From the cell containing the given text, extract its center point as [x, y] coordinate. 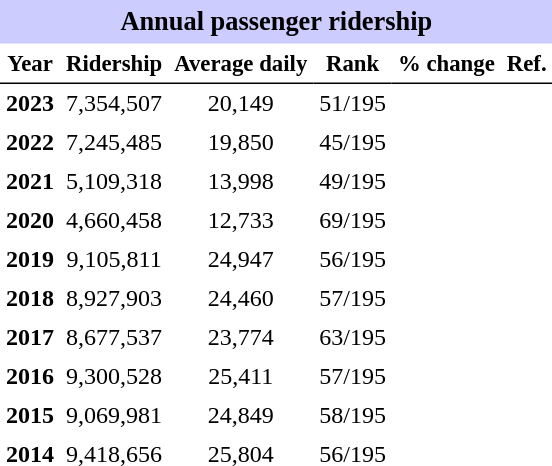
7,245,485 [114, 142]
20,149 [240, 104]
9,069,981 [114, 416]
49/195 [352, 182]
25,411 [240, 376]
Average daily [240, 64]
12,733 [240, 220]
9,105,811 [114, 260]
24,947 [240, 260]
56/195 [352, 260]
63/195 [352, 338]
51/195 [352, 104]
58/195 [352, 416]
8,927,903 [114, 298]
24,849 [240, 416]
7,354,507 [114, 104]
2018 [30, 298]
9,300,528 [114, 376]
13,998 [240, 182]
2020 [30, 220]
Rank [352, 64]
69/195 [352, 220]
19,850 [240, 142]
45/195 [352, 142]
Year [30, 64]
2016 [30, 376]
2017 [30, 338]
4,660,458 [114, 220]
24,460 [240, 298]
2015 [30, 416]
23,774 [240, 338]
2021 [30, 182]
2022 [30, 142]
8,677,537 [114, 338]
5,109,318 [114, 182]
% change [446, 64]
2023 [30, 104]
2019 [30, 260]
Ridership [114, 64]
